Scan for the cell matching the given text and deliver its [x, y] coordinate at center. 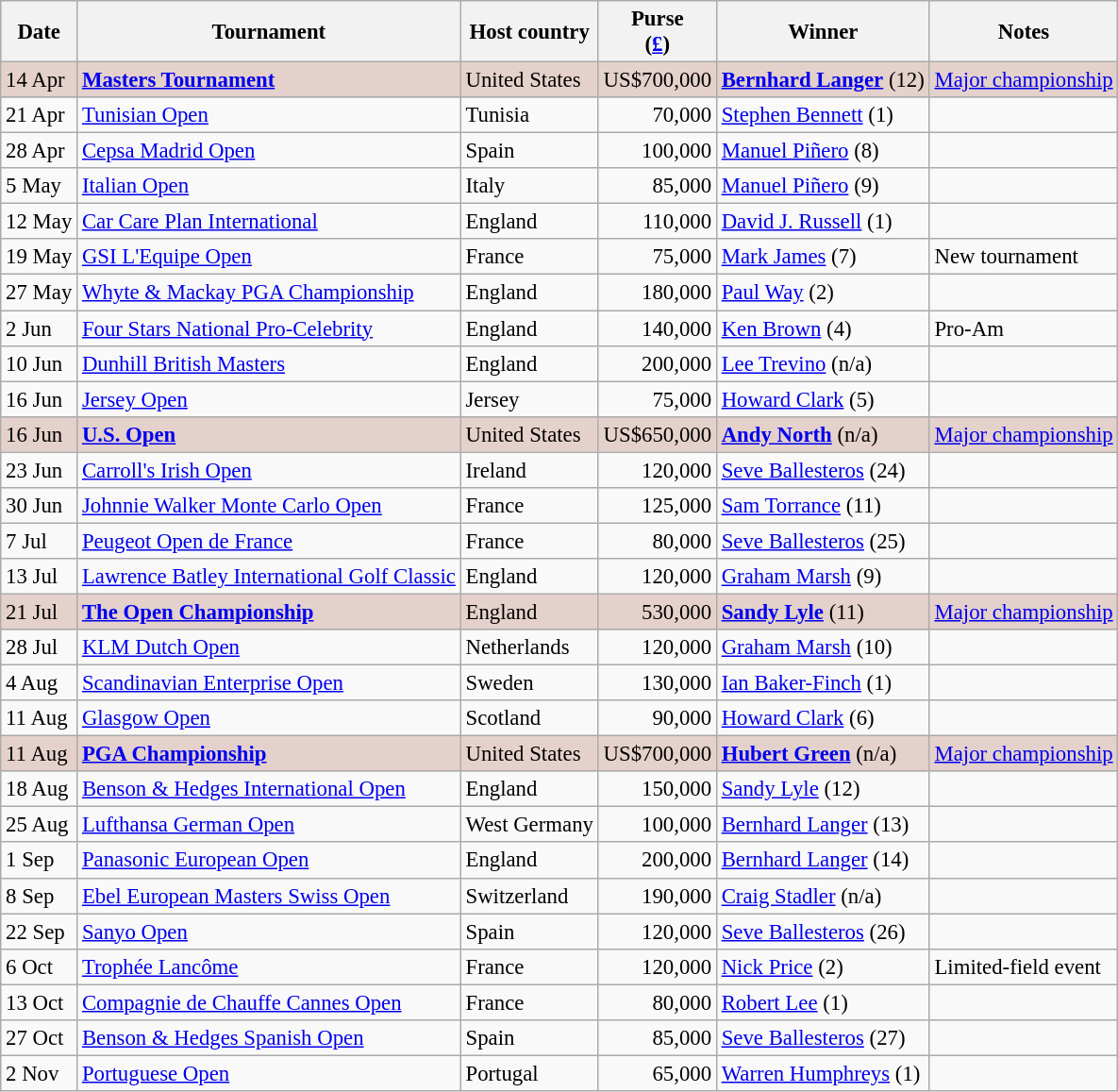
Switzerland [529, 896]
Benson & Hedges Spanish Open [270, 1038]
Bernhard Langer (14) [823, 861]
Hubert Green (n/a) [823, 754]
Four Stars National Pro-Celebrity [270, 328]
130,000 [657, 683]
4 Aug [40, 683]
Jersey Open [270, 399]
Host country [529, 32]
Tunisia [529, 115]
Sandy Lyle (11) [823, 612]
Masters Tournament [270, 80]
Pro-Am [1024, 328]
Netherlands [529, 647]
Sanyo Open [270, 932]
Scotland [529, 718]
110,000 [657, 222]
8 Sep [40, 896]
190,000 [657, 896]
27 Oct [40, 1038]
Bernhard Langer (13) [823, 825]
2 Nov [40, 1073]
Jersey [529, 399]
GSI L'Equipe Open [270, 258]
22 Sep [40, 932]
Date [40, 32]
Andy North (n/a) [823, 434]
US$650,000 [657, 434]
Limited-field event [1024, 966]
Manuel Piñero (8) [823, 151]
21 Jul [40, 612]
Portuguese Open [270, 1073]
65,000 [657, 1073]
19 May [40, 258]
23 Jun [40, 470]
Howard Clark (6) [823, 718]
Seve Ballesteros (27) [823, 1038]
21 Apr [40, 115]
Whyte & Mackay PGA Championship [270, 293]
Italian Open [270, 186]
28 Jul [40, 647]
Purse(£) [657, 32]
Bernhard Langer (12) [823, 80]
Robert Lee (1) [823, 1002]
140,000 [657, 328]
Ebel European Masters Swiss Open [270, 896]
Benson & Hedges International Open [270, 789]
Cepsa Madrid Open [270, 151]
Tournament [270, 32]
Craig Stadler (n/a) [823, 896]
Nick Price (2) [823, 966]
150,000 [657, 789]
180,000 [657, 293]
70,000 [657, 115]
U.S. Open [270, 434]
Carroll's Irish Open [270, 470]
Manuel Piñero (9) [823, 186]
Paul Way (2) [823, 293]
30 Jun [40, 506]
Stephen Bennett (1) [823, 115]
Warren Humphreys (1) [823, 1073]
Notes [1024, 32]
Lawrence Batley International Golf Classic [270, 577]
Johnnie Walker Monte Carlo Open [270, 506]
13 Oct [40, 1002]
Trophée Lancôme [270, 966]
Compagnie de Chauffe Cannes Open [270, 1002]
David J. Russell (1) [823, 222]
5 May [40, 186]
PGA Championship [270, 754]
27 May [40, 293]
Graham Marsh (9) [823, 577]
Sweden [529, 683]
12 May [40, 222]
Scandinavian Enterprise Open [270, 683]
6 Oct [40, 966]
Seve Ballesteros (26) [823, 932]
Winner [823, 32]
125,000 [657, 506]
90,000 [657, 718]
1 Sep [40, 861]
28 Apr [40, 151]
10 Jun [40, 363]
KLM Dutch Open [270, 647]
7 Jul [40, 541]
Ken Brown (4) [823, 328]
Howard Clark (5) [823, 399]
Mark James (7) [823, 258]
Panasonic European Open [270, 861]
Italy [529, 186]
13 Jul [40, 577]
Seve Ballesteros (25) [823, 541]
Lee Trevino (n/a) [823, 363]
Dunhill British Masters [270, 363]
25 Aug [40, 825]
14 Apr [40, 80]
New tournament [1024, 258]
Car Care Plan International [270, 222]
Glasgow Open [270, 718]
Ian Baker-Finch (1) [823, 683]
Sandy Lyle (12) [823, 789]
Lufthansa German Open [270, 825]
Tunisian Open [270, 115]
2 Jun [40, 328]
Ireland [529, 470]
Portugal [529, 1073]
West Germany [529, 825]
Sam Torrance (11) [823, 506]
530,000 [657, 612]
Seve Ballesteros (24) [823, 470]
The Open Championship [270, 612]
18 Aug [40, 789]
Peugeot Open de France [270, 541]
Graham Marsh (10) [823, 647]
